For the text-containing cell, return its midpoint in [X, Y] coordinate format. 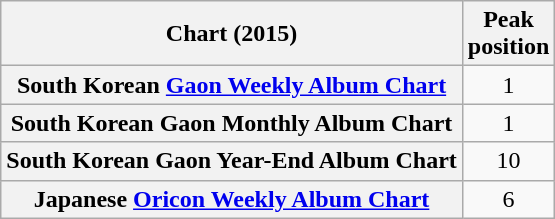
Chart (2015) [232, 34]
10 [508, 161]
South Korean Gaon Monthly Album Chart [232, 123]
6 [508, 199]
South Korean Gaon Weekly Album Chart [232, 85]
Peakposition [508, 34]
South Korean Gaon Year-End Album Chart [232, 161]
Japanese Oricon Weekly Album Chart [232, 199]
